Return the (x, y) coordinate for the center point of the cell that contains the specified text.  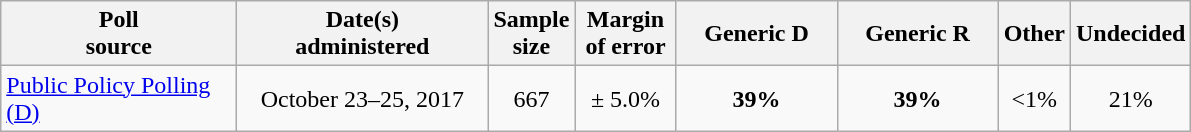
Date(s) administered (362, 34)
Public Policy Polling (D) (119, 98)
Generic D (756, 34)
October 23–25, 2017 (362, 98)
± 5.0% (626, 98)
Other (1034, 34)
<1% (1034, 98)
21% (1131, 98)
Poll source (119, 34)
Margin of error (626, 34)
Generic R (918, 34)
Undecided (1131, 34)
667 (532, 98)
Samplesize (532, 34)
